Identify which cell holds the provided text, then report its [X, Y] central coordinate. 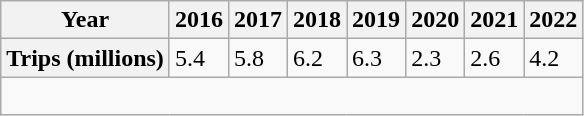
6.2 [318, 58]
2016 [198, 20]
2021 [494, 20]
4.2 [554, 58]
5.4 [198, 58]
6.3 [376, 58]
2020 [436, 20]
2022 [554, 20]
Trips (millions) [86, 58]
2019 [376, 20]
2.6 [494, 58]
2018 [318, 20]
Year [86, 20]
2.3 [436, 58]
5.8 [258, 58]
2017 [258, 20]
